Return the [x, y] coordinate for the center point of the cell that contains the specified text.  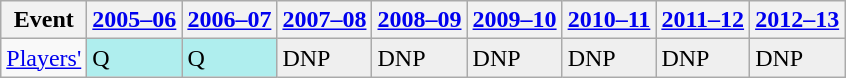
2012–13 [798, 20]
Players' [44, 58]
2005–06 [134, 20]
2006–07 [230, 20]
2010–11 [609, 20]
Event [44, 20]
2008–09 [420, 20]
2011–12 [703, 20]
2007–08 [324, 20]
2009–10 [514, 20]
